Output the [x, y] coordinate of the center of the cell containing the given text.  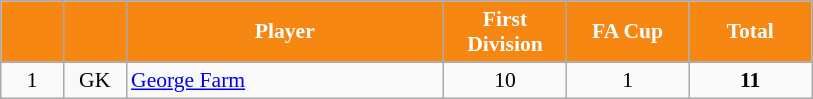
Player [285, 32]
Total [750, 32]
FA Cup [628, 32]
10 [506, 80]
GK [94, 80]
First Division [506, 32]
George Farm [285, 80]
11 [750, 80]
